Locate the cell with the specified text and output its [x, y] center coordinate. 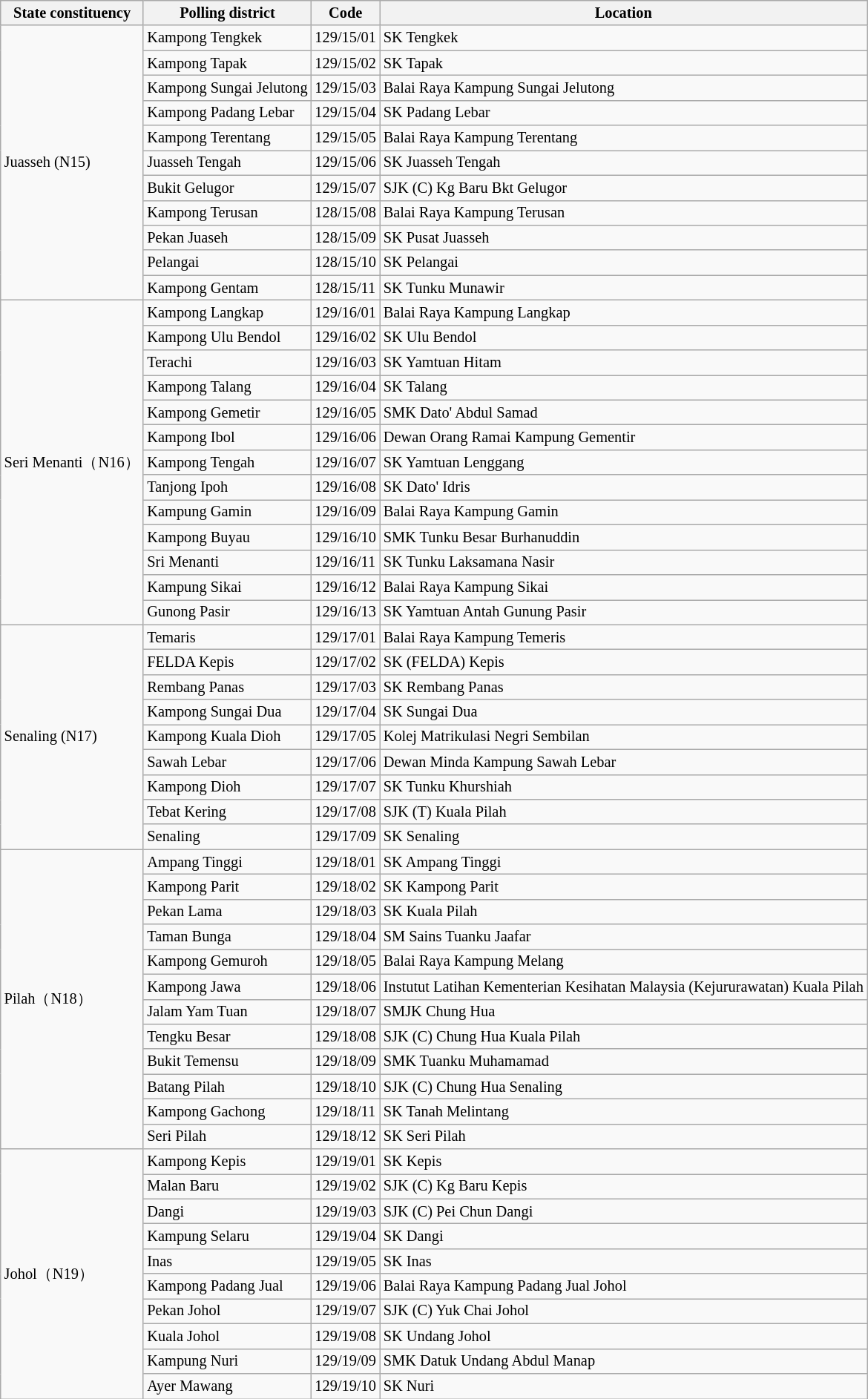
Taman Bunga [227, 937]
128/15/09 [345, 237]
Kuala Johol [227, 1336]
Balai Raya Kampung Sikai [623, 587]
Tengku Besar [227, 1036]
Kampung Selaru [227, 1237]
SK Undang Johol [623, 1336]
129/16/03 [345, 363]
129/18/12 [345, 1136]
Kampong Kepis [227, 1162]
Ayer Mawang [227, 1386]
Balai Raya Kampung Padang Jual Johol [623, 1286]
SJK (C) Kg Baru Bkt Gelugor [623, 188]
Balai Raya Kampung Gamin [623, 512]
129/18/04 [345, 937]
SK Seri Pilah [623, 1136]
129/16/12 [345, 587]
129/16/04 [345, 387]
Kampong Gemetir [227, 412]
SMK Tunku Besar Burhanuddin [623, 537]
128/15/10 [345, 263]
129/18/11 [345, 1111]
Code [345, 13]
Temaris [227, 637]
129/18/05 [345, 961]
129/15/04 [345, 113]
Balai Raya Kampung Langkap [623, 312]
Kampung Gamin [227, 512]
SK Yamtuan Antah Gunung Pasir [623, 612]
Johol（N19） [73, 1274]
129/16/11 [345, 562]
SK Tunku Munawir [623, 288]
Bukit Temensu [227, 1061]
129/17/03 [345, 687]
129/17/01 [345, 637]
SM Sains Tuanku Jaafar [623, 937]
Balai Raya Kampung Terentang [623, 138]
Balai Raya Kampung Sungai Jelutong [623, 88]
Bukit Gelugor [227, 188]
Jalam Yam Tuan [227, 1012]
129/19/07 [345, 1311]
129/15/05 [345, 138]
Kampung Nuri [227, 1361]
129/19/04 [345, 1237]
129/18/10 [345, 1087]
Tebat Kering [227, 812]
State constituency [73, 13]
129/17/07 [345, 787]
Balai Raya Kampung Terusan [623, 213]
SK Tengkek [623, 38]
129/19/05 [345, 1261]
129/16/09 [345, 512]
Pelangai [227, 263]
Kampung Sikai [227, 587]
Kampong Terentang [227, 138]
Tanjong Ipoh [227, 487]
Kampong Padang Jual [227, 1286]
129/15/02 [345, 63]
SJK (C) Yuk Chai Johol [623, 1311]
SK Kepis [623, 1162]
Kampong Jawa [227, 987]
Juasseh Tengah [227, 162]
Kampong Sungai Jelutong [227, 88]
Senaling [227, 837]
129/16/10 [345, 537]
Kampong Tapak [227, 63]
Terachi [227, 363]
Senaling (N17) [73, 737]
Kampong Kuala Dioh [227, 737]
SK Inas [623, 1261]
129/15/06 [345, 162]
SJK (C) Chung Hua Senaling [623, 1087]
SK Talang [623, 387]
Pekan Juaseh [227, 237]
129/17/02 [345, 662]
Inas [227, 1261]
Kampong Gemuroh [227, 961]
Kampong Buyau [227, 537]
Kampong Tengah [227, 462]
128/15/11 [345, 288]
129/15/01 [345, 38]
129/19/10 [345, 1386]
Ampang Tinggi [227, 862]
SK Kuala Pilah [623, 912]
129/15/07 [345, 188]
Kolej Matrikulasi Negri Sembilan [623, 737]
Seri Menanti（N16） [73, 462]
SK Dato' Idris [623, 487]
Kampong Talang [227, 387]
SK Ulu Bendol [623, 338]
Kampong Ulu Bendol [227, 338]
129/18/03 [345, 912]
Kampong Padang Lebar [227, 113]
SK Nuri [623, 1386]
SK Senaling [623, 837]
SK Tapak [623, 63]
129/15/03 [345, 88]
SJK (T) Kuala Pilah [623, 812]
128/15/08 [345, 213]
Kampong Gentam [227, 288]
Polling district [227, 13]
Pekan Lama [227, 912]
129/18/02 [345, 886]
Kampong Tengkek [227, 38]
SMK Dato' Abdul Samad [623, 412]
129/19/09 [345, 1361]
SK Ampang Tinggi [623, 862]
Kampong Sungai Dua [227, 712]
Pilah（N18） [73, 999]
Dewan Minda Kampung Sawah Lebar [623, 762]
129/19/01 [345, 1162]
129/17/06 [345, 762]
SK Tunku Laksamana Nasir [623, 562]
SJK (C) Chung Hua Kuala Pilah [623, 1036]
129/19/02 [345, 1186]
SK Tunku Khurshiah [623, 787]
Kampong Gachong [227, 1111]
129/18/08 [345, 1036]
129/18/06 [345, 987]
SK Kampong Parit [623, 886]
SK Pelangai [623, 263]
Instutut Latihan Kementerian Kesihatan Malaysia (Kejururawatan) Kuala Pilah [623, 987]
SK Yamtuan Hitam [623, 363]
Rembang Panas [227, 687]
Kampong Parit [227, 886]
Sri Menanti [227, 562]
Dewan Orang Ramai Kampung Gementir [623, 437]
Kampong Ibol [227, 437]
SK Juasseh Tengah [623, 162]
SK Padang Lebar [623, 113]
129/16/01 [345, 312]
SMK Tuanku Muhamamad [623, 1061]
Kampong Langkap [227, 312]
Location [623, 13]
129/16/13 [345, 612]
SMJK Chung Hua [623, 1012]
129/16/06 [345, 437]
129/17/04 [345, 712]
SJK (C) Kg Baru Kepis [623, 1186]
SK Yamtuan Lenggang [623, 462]
129/19/08 [345, 1336]
Batang Pilah [227, 1087]
Kampong Terusan [227, 213]
129/18/07 [345, 1012]
SK Pusat Juasseh [623, 237]
129/19/03 [345, 1211]
129/16/08 [345, 487]
SK Sungai Dua [623, 712]
Juasseh (N15) [73, 162]
FELDA Kepis [227, 662]
129/16/07 [345, 462]
SK (FELDA) Kepis [623, 662]
Malan Baru [227, 1186]
Sawah Lebar [227, 762]
129/19/06 [345, 1286]
129/17/05 [345, 737]
129/17/08 [345, 812]
129/17/09 [345, 837]
SK Rembang Panas [623, 687]
129/18/09 [345, 1061]
Gunong Pasir [227, 612]
SK Tanah Melintang [623, 1111]
129/16/02 [345, 338]
Balai Raya Kampung Temeris [623, 637]
SMK Datuk Undang Abdul Manap [623, 1361]
SK Dangi [623, 1237]
Balai Raya Kampung Melang [623, 961]
129/16/05 [345, 412]
SJK (C) Pei Chun Dangi [623, 1211]
Pekan Johol [227, 1311]
Seri Pilah [227, 1136]
Dangi [227, 1211]
Kampong Dioh [227, 787]
129/18/01 [345, 862]
